Return the (X, Y) coordinate for the center point of the cell that contains the specified text.  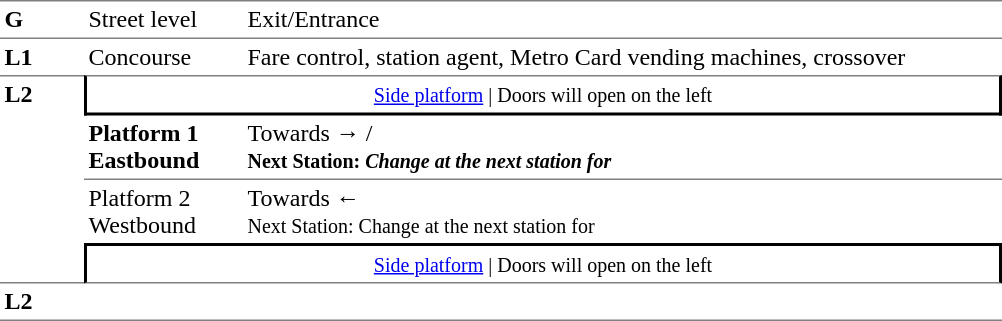
Exit/Entrance (622, 20)
L1 (42, 57)
Concourse (164, 57)
Towards → / Next Station: Change at the next station for (622, 148)
Platform 1Eastbound (164, 148)
Fare control, station agent, Metro Card vending machines, crossover (622, 57)
G (42, 20)
Platform 2Westbound (164, 212)
Street level (164, 20)
L2 (42, 179)
Towards ← Next Station: Change at the next station for (622, 212)
